Return the [X, Y] coordinate for the center point of the cell that contains the specified text.  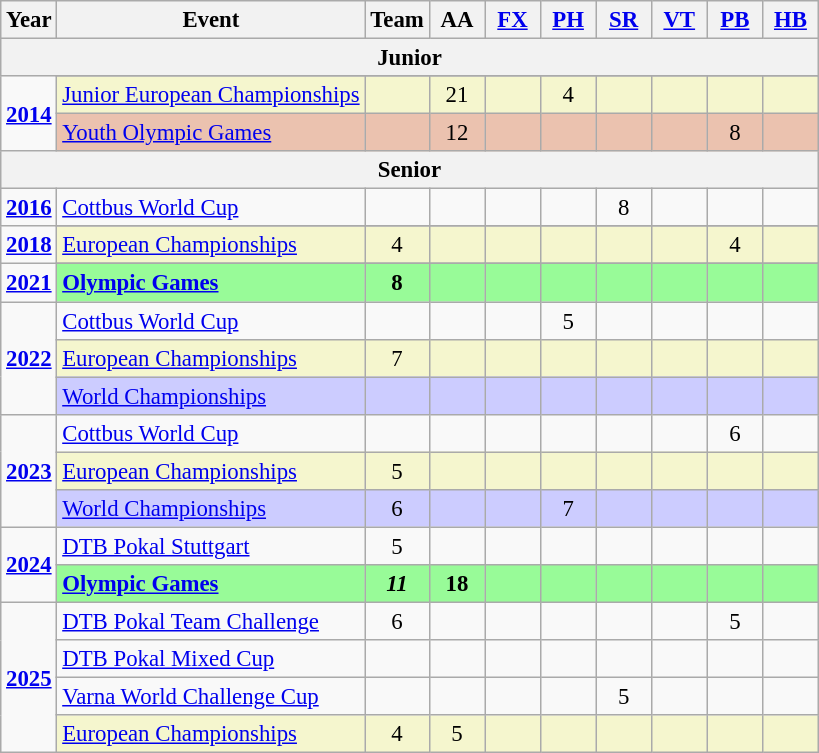
21 [457, 95]
DTB Pokal Mixed Cup [211, 659]
Event [211, 20]
Junior [410, 58]
DTB Pokal Stuttgart [211, 546]
2023 [29, 470]
Varna World Challenge Cup [211, 697]
2021 [29, 283]
Junior European Championships [211, 95]
2018 [29, 245]
12 [457, 133]
2014 [29, 114]
Team [397, 20]
PB [735, 20]
2024 [29, 564]
18 [457, 584]
SR [624, 20]
FX [513, 20]
PH [568, 20]
2016 [29, 208]
AA [457, 20]
HB [791, 20]
DTB Pokal Team Challenge [211, 621]
11 [397, 584]
VT [679, 20]
Year [29, 20]
2025 [29, 677]
Senior [410, 170]
Youth Olympic Games [211, 133]
2022 [29, 358]
